Scan for the cell matching the given text and deliver its (X, Y) coordinate at center. 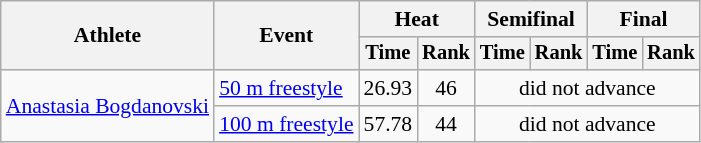
50 m freestyle (286, 88)
44 (446, 124)
Final (643, 19)
Heat (417, 19)
100 m freestyle (286, 124)
Athlete (108, 36)
Event (286, 36)
46 (446, 88)
Semifinal (531, 19)
26.93 (388, 88)
Anastasia Bogdanovski (108, 106)
57.78 (388, 124)
